From the cell containing the given text, extract its center point as (X, Y) coordinate. 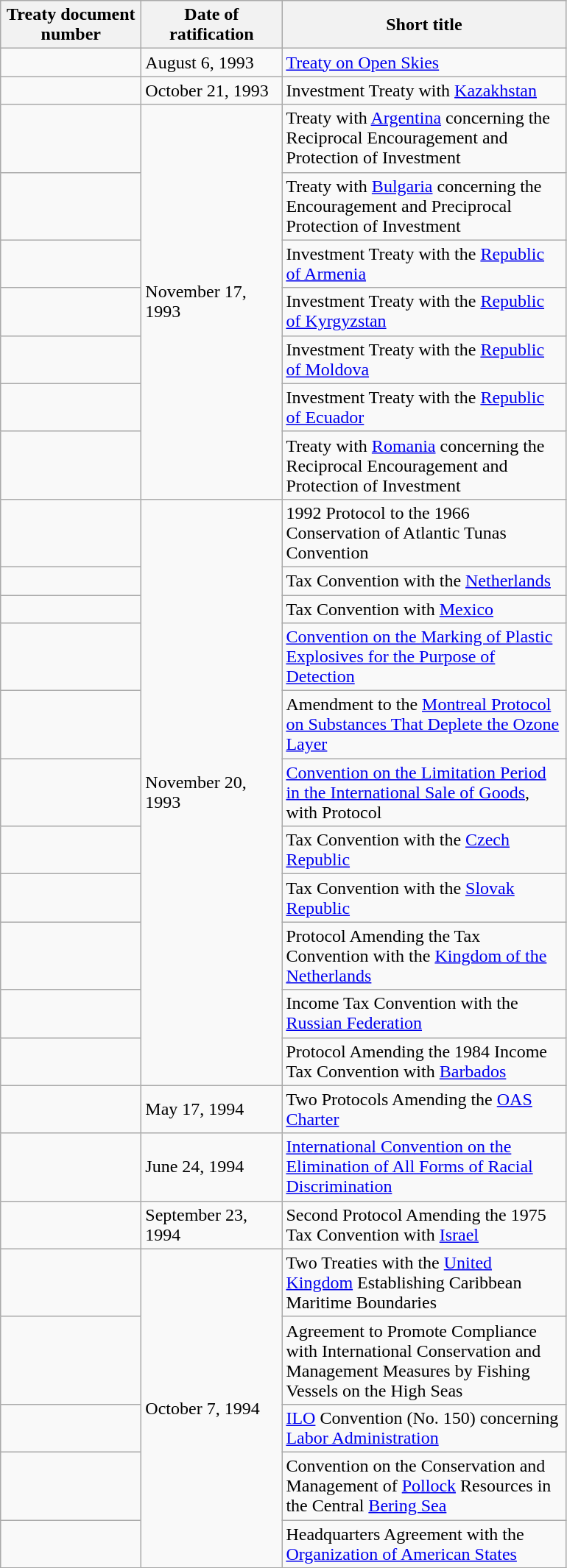
Headquarters Agreement with the Organization of American States (424, 1544)
June 24, 1994 (212, 1167)
International Convention on the Elimination of All Forms of Racial Discrimination (424, 1167)
October 21, 1993 (212, 91)
November 17, 1993 (212, 302)
Agreement to Promote Compliance with International Conservation and Management Measures by Fishing Vessels on the High Seas (424, 1360)
Tax Convention with the Slovak Republic (424, 898)
Investment Treaty with the Republic of Ecuador (424, 408)
Amendment to the Montreal Protocol on Substances That Deplete the Ozone Layer (424, 725)
Convention on the Limitation Period in the International Sale of Goods, with Protocol (424, 792)
November 20, 1993 (212, 792)
Two Treaties with the United Kingdom Establishing Caribbean Maritime Boundaries (424, 1283)
Treaty with Romania concerning the Reciprocal Encouragement and Protection of Investment (424, 465)
September 23, 1994 (212, 1224)
Tax Convention with Mexico (424, 609)
1992 Protocol to the 1966 Conservation of Atlantic Tunas Convention (424, 533)
May 17, 1994 (212, 1110)
ILO Convention (No. 150) concerning Labor Administration (424, 1427)
Convention on the Conservation and Management of Pollock Resources in the Central Bering Sea (424, 1486)
Protocol Amending the Tax Convention with the Kingdom of the Netherlands (424, 956)
Two Protocols Amending the OAS Charter (424, 1110)
Convention on the Marking of Plastic Explosives for the Purpose of Detection (424, 657)
Tax Convention with the Czech Republic (424, 851)
Investment Treaty with Kazakhstan (424, 91)
Treaty on Open Skies (424, 63)
Short title (424, 25)
Tax Convention with the Netherlands (424, 581)
Date of ratification (212, 25)
Investment Treaty with the Republic of Armenia (424, 263)
Second Protocol Amending the 1975 Tax Convention with Israel (424, 1224)
Treaty with Bulgaria concerning the Encouragement and Preciprocal Protection of Investment (424, 206)
Investment Treaty with the Republic of Moldova (424, 359)
August 6, 1993 (212, 63)
Treaty with Argentina concerning the Reciprocal Encouragement and Protection of Investment (424, 138)
Investment Treaty with the Republic of Kyrgyzstan (424, 312)
October 7, 1994 (212, 1408)
Treaty document number (71, 25)
Protocol Amending the 1984 Income Tax Convention with Barbados (424, 1061)
Income Tax Convention with the Russian Federation (424, 1014)
